Identify which cell holds the provided text, then report its [x, y] central coordinate. 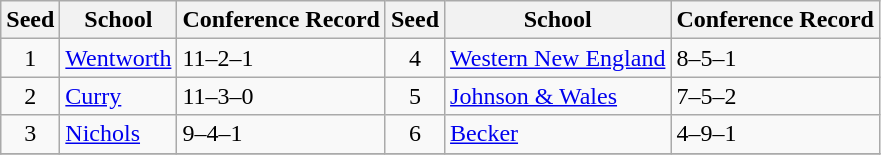
Wentworth [118, 58]
9–4–1 [282, 134]
5 [414, 96]
Johnson & Wales [558, 96]
Curry [118, 96]
11–2–1 [282, 58]
6 [414, 134]
3 [30, 134]
11–3–0 [282, 96]
7–5–2 [776, 96]
8–5–1 [776, 58]
Western New England [558, 58]
2 [30, 96]
4–9–1 [776, 134]
4 [414, 58]
1 [30, 58]
Nichols [118, 134]
Becker [558, 134]
